Output the (X, Y) coordinate of the center of the cell containing the given text.  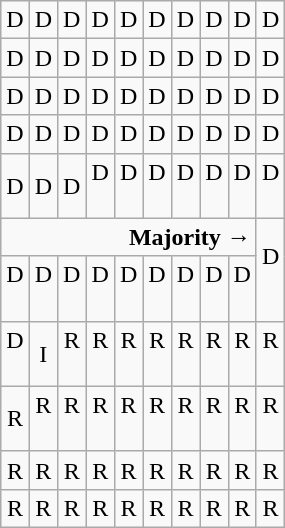
Majority → (129, 237)
I (43, 354)
